Detect which cell encompasses the target text, then output its [x, y] center coordinate. 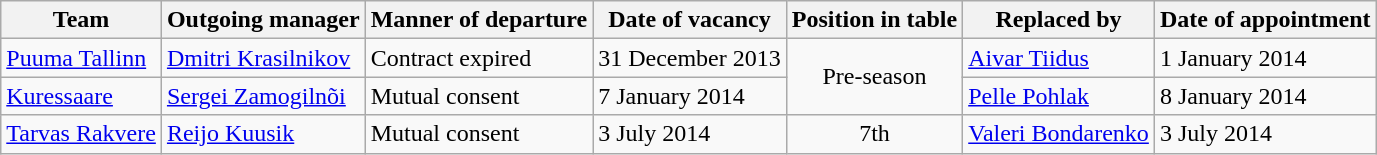
Position in table [874, 20]
7 January 2014 [690, 96]
Team [82, 20]
31 December 2013 [690, 58]
Manner of departure [478, 20]
Contract expired [478, 58]
8 January 2014 [1265, 96]
Replaced by [1059, 20]
Pelle Pohlak [1059, 96]
Kuressaare [82, 96]
1 January 2014 [1265, 58]
Outgoing manager [263, 20]
Tarvas Rakvere [82, 134]
Date of appointment [1265, 20]
Aivar Tiidus [1059, 58]
Valeri Bondarenko [1059, 134]
Sergei Zamogilnõi [263, 96]
Dmitri Krasilnikov [263, 58]
Date of vacancy [690, 20]
Puuma Tallinn [82, 58]
7th [874, 134]
Pre-season [874, 77]
Reijo Kuusik [263, 134]
